Search for the cell housing the specified text and yield its [x, y] center coordinate. 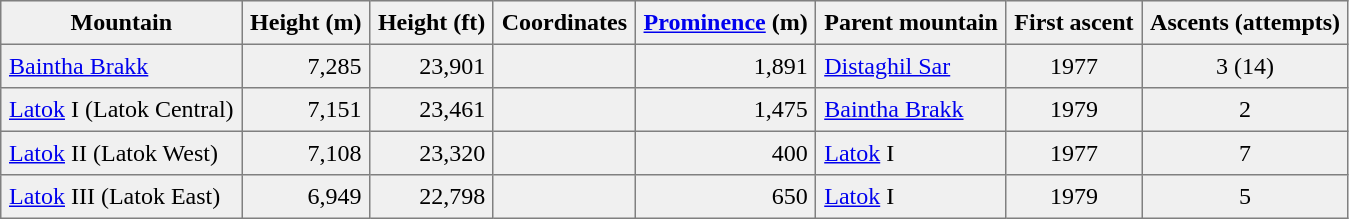
Coordinates [564, 23]
Height (ft) [432, 23]
5 [1245, 197]
6,949 [306, 197]
Latok III (Latok East) [122, 197]
7 [1245, 153]
Latok II (Latok West) [122, 153]
3 (14) [1245, 66]
7,285 [306, 66]
22,798 [432, 197]
Ascents (attempts) [1245, 23]
Distaghil Sar [911, 66]
7,108 [306, 153]
Prominence (m) [726, 23]
23,901 [432, 66]
23,461 [432, 110]
Height (m) [306, 23]
2 [1245, 110]
Latok I (Latok Central) [122, 110]
23,320 [432, 153]
7,151 [306, 110]
1,891 [726, 66]
1,475 [726, 110]
Parent mountain [911, 23]
First ascent [1074, 23]
Mountain [122, 23]
400 [726, 153]
650 [726, 197]
